Identify which cell holds the provided text, then report its [X, Y] central coordinate. 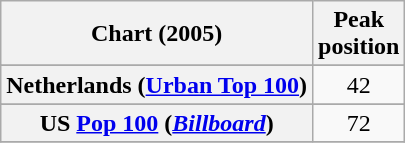
Netherlands (Urban Top 100) [157, 85]
Chart (2005) [157, 34]
72 [359, 123]
US Pop 100 (Billboard) [157, 123]
42 [359, 85]
Peakposition [359, 34]
